Locate the cell with the specified text and output its [x, y] center coordinate. 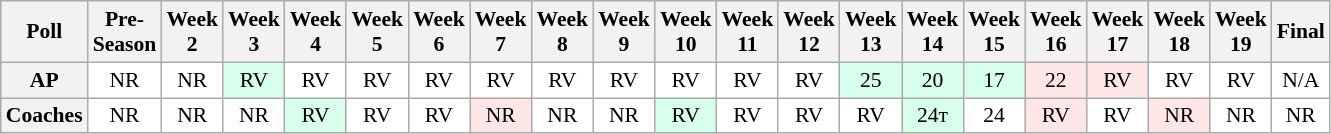
Week4 [316, 32]
Week6 [439, 32]
Week19 [1241, 32]
Week3 [254, 32]
Week5 [377, 32]
Week2 [192, 32]
Week13 [871, 32]
20 [933, 80]
24т [933, 116]
Week17 [1118, 32]
25 [871, 80]
Week7 [501, 32]
Week10 [686, 32]
Week15 [994, 32]
Final [1301, 32]
24 [994, 116]
Week16 [1056, 32]
17 [994, 80]
Week18 [1179, 32]
N/A [1301, 80]
Week8 [562, 32]
Week11 [748, 32]
Week12 [809, 32]
Pre-Season [125, 32]
AP [44, 80]
Week14 [933, 32]
Week9 [624, 32]
Poll [44, 32]
Coaches [44, 116]
22 [1056, 80]
